Scan for the cell matching the given text and deliver its [x, y] coordinate at center. 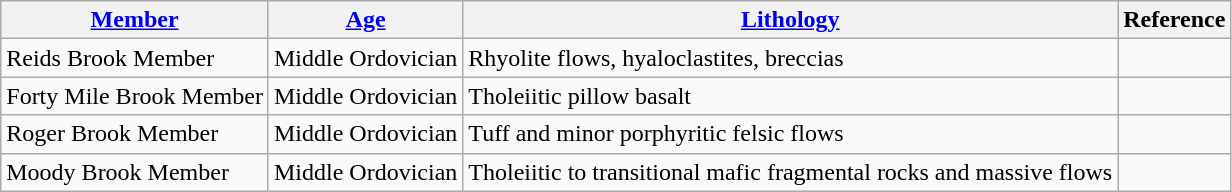
Reference [1174, 20]
Moody Brook Member [135, 172]
Age [365, 20]
Tuff and minor porphyritic felsic flows [790, 134]
Tholeiitic pillow basalt [790, 96]
Member [135, 20]
Forty Mile Brook Member [135, 96]
Tholeiitic to transitional mafic fragmental rocks and massive flows [790, 172]
Reids Brook Member [135, 58]
Lithology [790, 20]
Roger Brook Member [135, 134]
Rhyolite flows, hyaloclastites, breccias [790, 58]
